Capture the cell that displays the provided text and extract its [x, y] central coordinate. 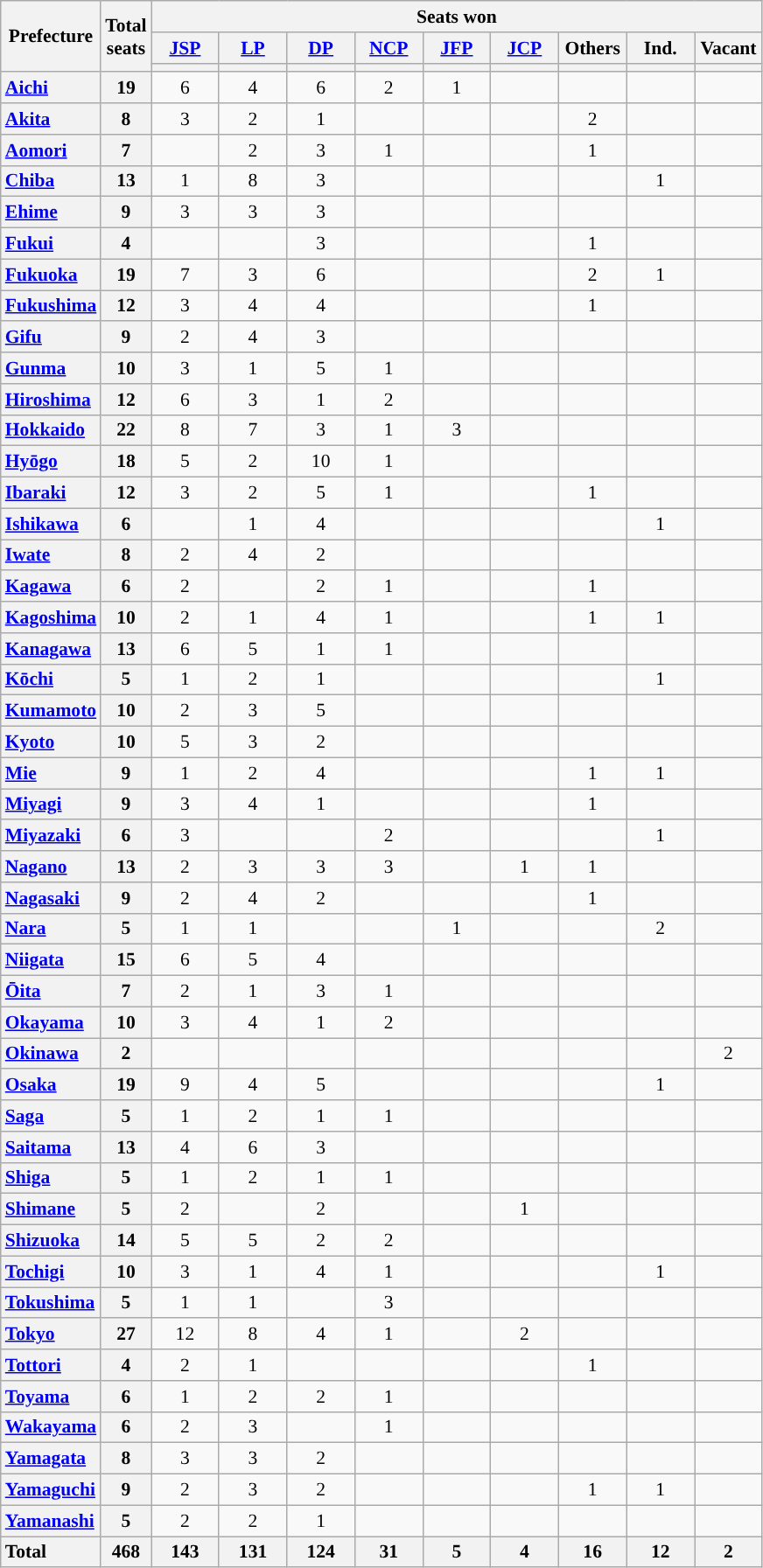
Kagoshima [51, 617]
LP [253, 48]
Miyazaki [51, 836]
Saitama [51, 1147]
14 [126, 1241]
Others [592, 48]
Yamanashi [51, 1521]
131 [253, 1552]
Miyagi [51, 805]
Hyōgo [51, 462]
JCP [525, 48]
16 [592, 1552]
Kumamoto [51, 711]
Kagawa [51, 587]
Shizuoka [51, 1241]
31 [388, 1552]
Shiga [51, 1178]
Kyoto [51, 742]
Kanagawa [51, 649]
Toyama [51, 1397]
22 [126, 430]
Ehime [51, 213]
27 [126, 1335]
NCP [388, 48]
Nagano [51, 867]
143 [185, 1552]
JFP [457, 48]
Kōchi [51, 679]
Hiroshima [51, 400]
Vacant [729, 48]
15 [126, 960]
Tokushima [51, 1303]
Prefecture [51, 37]
Tottori [51, 1365]
Ōita [51, 992]
Nagasaki [51, 898]
Akita [51, 119]
Seats won [457, 17]
Nara [51, 929]
Chiba [51, 181]
Ibaraki [51, 493]
DP [321, 48]
Ind. [661, 48]
124 [321, 1552]
Total [51, 1552]
Aichi [51, 88]
Yamagata [51, 1459]
18 [126, 462]
Yamaguchi [51, 1490]
Wakayama [51, 1427]
Fukui [51, 244]
Aomori [51, 150]
Tochigi [51, 1272]
Tokyo [51, 1335]
JSP [185, 48]
Iwate [51, 555]
Fukuoka [51, 275]
Totalseats [126, 37]
468 [126, 1552]
Shimane [51, 1209]
Osaka [51, 1085]
Fukushima [51, 306]
Saga [51, 1116]
Hokkaido [51, 430]
Mie [51, 773]
Okayama [51, 1022]
Ishikawa [51, 524]
Gifu [51, 338]
Gunma [51, 368]
Okinawa [51, 1054]
Niigata [51, 960]
